Provide the (x, y) coordinate of the cell's center where the given text is located.  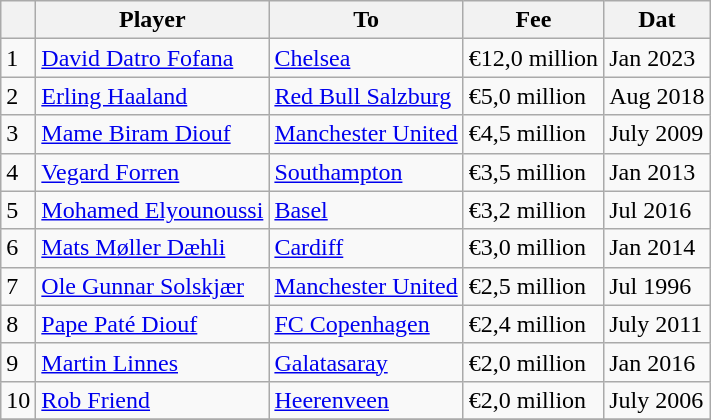
€5,0 million (533, 96)
David Datro Fofana (152, 58)
8 (18, 324)
7 (18, 286)
5 (18, 210)
Aug 2018 (657, 96)
3 (18, 134)
€12,0 million (533, 58)
€4,5 million (533, 134)
Erling Haaland (152, 96)
Jul 2016 (657, 210)
10 (18, 400)
Jan 2014 (657, 248)
Red Bull Salzburg (366, 96)
Vegard Forren (152, 172)
Dat (657, 20)
Mohamed Elyounoussi (152, 210)
Player (152, 20)
9 (18, 362)
Southampton (366, 172)
Heerenveen (366, 400)
Mame Biram Diouf (152, 134)
€3,5 million (533, 172)
Chelsea (366, 58)
€3,2 million (533, 210)
Galatasaray (366, 362)
To (366, 20)
Fee (533, 20)
July 2011 (657, 324)
July 2006 (657, 400)
Jan 2023 (657, 58)
FC Copenhagen (366, 324)
Cardiff (366, 248)
Jan 2016 (657, 362)
6 (18, 248)
4 (18, 172)
€2,4 million (533, 324)
Rob Friend (152, 400)
Basel (366, 210)
Jan 2013 (657, 172)
1 (18, 58)
Mats Møller Dæhli (152, 248)
€2,5 million (533, 286)
2 (18, 96)
Jul 1996 (657, 286)
Pape Paté Diouf (152, 324)
€3,0 million (533, 248)
Ole Gunnar Solskjær (152, 286)
July 2009 (657, 134)
Martin Linnes (152, 362)
